Locate the cell with the specified text and output its (X, Y) center coordinate. 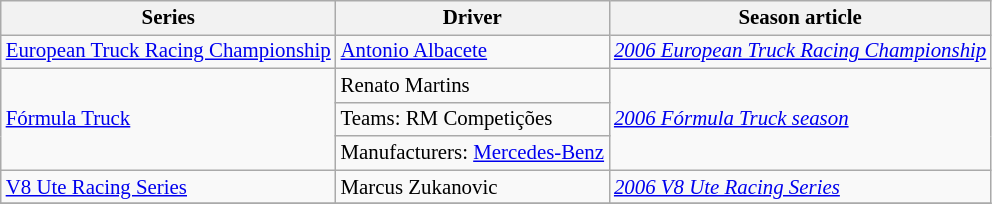
Manufacturers: Mercedes-Benz (472, 153)
Fórmula Truck (168, 119)
Series (168, 18)
2006 European Truck Racing Championship (800, 51)
European Truck Racing Championship (168, 51)
Renato Martins (472, 85)
Antonio Albacete (472, 51)
V8 Ute Racing Series (168, 187)
2006 V8 Ute Racing Series (800, 187)
Driver (472, 18)
Season article (800, 18)
Marcus Zukanovic (472, 187)
2006 Fórmula Truck season (800, 119)
Teams: RM Competições (472, 119)
